Pinpoint the cell where the given text exists, returning its (x, y) midpoint coordinate. 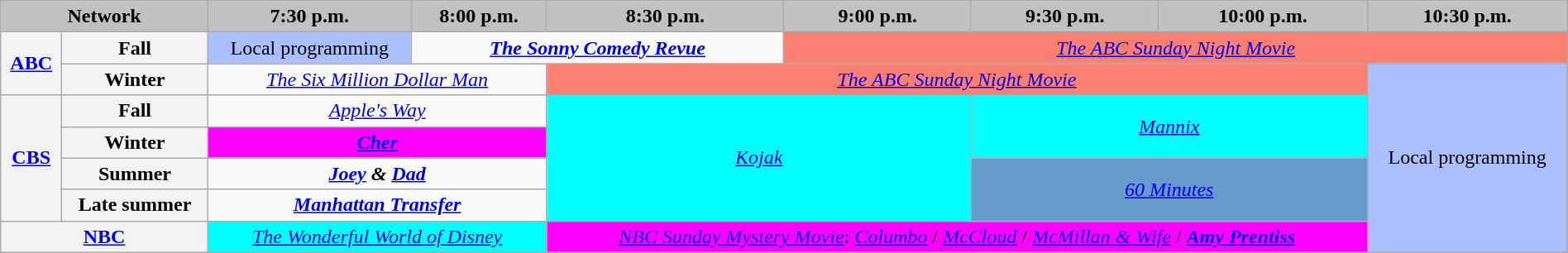
7:30 p.m. (309, 17)
CBS (31, 158)
10:00 p.m. (1263, 17)
Joey & Dad (377, 174)
Manhattan Transfer (377, 205)
8:30 p.m. (665, 17)
Late summer (136, 205)
10:30 p.m. (1467, 17)
The Sonny Comedy Revue (597, 48)
Mannix (1169, 126)
Summer (136, 174)
9:00 p.m. (877, 17)
Apple's Way (377, 111)
The Six Million Dollar Man (377, 79)
NBC Sunday Mystery Movie: Columbo / McCloud / McMillan & Wife / Amy Prentiss (957, 236)
Cher (377, 142)
Network (104, 17)
NBC (104, 236)
60 Minutes (1169, 189)
The Wonderful World of Disney (377, 236)
9:30 p.m. (1064, 17)
8:00 p.m. (479, 17)
Kojak (759, 158)
ABC (31, 64)
